Find where the given text appears and provide that cell's center as [X, Y] coordinate. 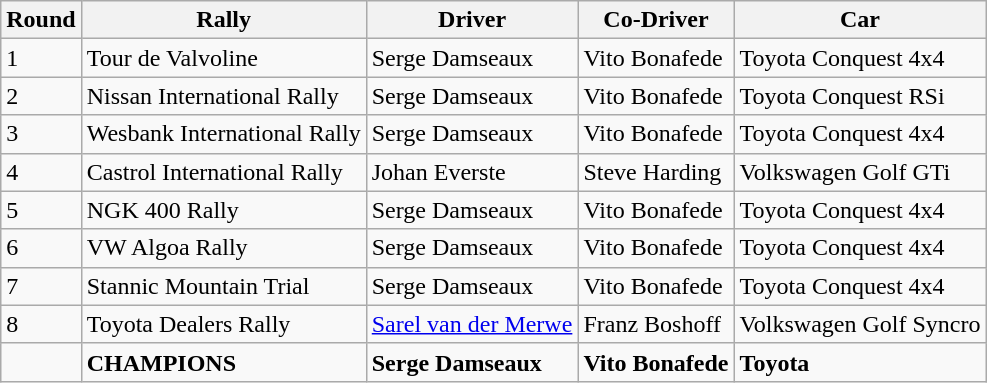
Co-Driver [656, 20]
Steve Harding [656, 172]
3 [41, 134]
Round [41, 20]
CHAMPIONS [224, 362]
Volkswagen Golf Syncro [860, 324]
1 [41, 58]
2 [41, 96]
Toyota [860, 362]
4 [41, 172]
Sarel van der Merwe [472, 324]
Stannic Mountain Trial [224, 286]
NGK 400 Rally [224, 210]
Franz Boshoff [656, 324]
Castrol International Rally [224, 172]
Car [860, 20]
Driver [472, 20]
Toyota Dealers Rally [224, 324]
Toyota Conquest RSi [860, 96]
7 [41, 286]
VW Algoa Rally [224, 248]
Tour de Valvoline [224, 58]
6 [41, 248]
Nissan International Rally [224, 96]
8 [41, 324]
5 [41, 210]
Rally [224, 20]
Volkswagen Golf GTi [860, 172]
Johan Everste [472, 172]
Wesbank International Rally [224, 134]
